For the text-containing cell, return its midpoint in [X, Y] coordinate format. 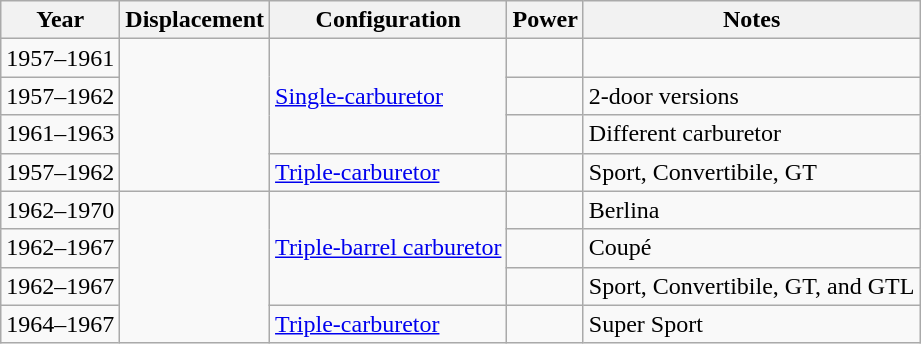
Year [60, 20]
Triple-barrel carburetor [388, 248]
Sport, Convertibile, GT, and GTL [752, 286]
1961–1963 [60, 134]
1957–1961 [60, 58]
Power [545, 20]
Different carburetor [752, 134]
Configuration [388, 20]
Super Sport [752, 324]
Berlina [752, 210]
Coupé [752, 248]
Sport, Convertibile, GT [752, 172]
Single-carburetor [388, 96]
Notes [752, 20]
1964–1967 [60, 324]
Displacement [195, 20]
2-door versions [752, 96]
1962–1970 [60, 210]
